Identify which cell holds the provided text, then report its [X, Y] central coordinate. 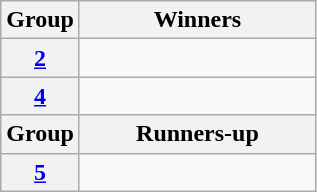
Winners [197, 20]
4 [40, 96]
2 [40, 58]
5 [40, 172]
Runners-up [197, 134]
